Find where the given text appears and provide that cell's center as [x, y] coordinate. 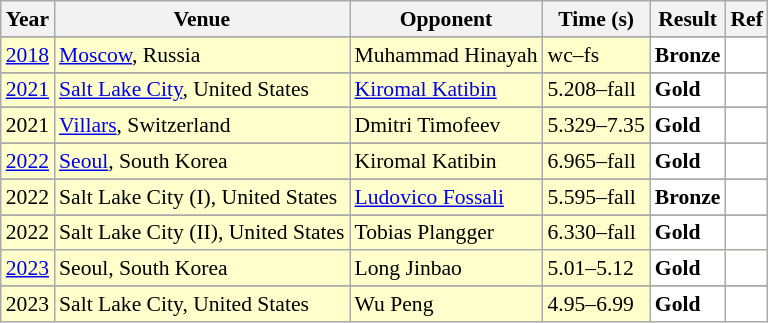
Villars, Switzerland [202, 126]
5.208–fall [596, 90]
Opponent [446, 19]
Long Jinbao [446, 269]
Muhammad Hinayah [446, 55]
Salt Lake City (II), United States [202, 233]
Year [28, 19]
Venue [202, 19]
Dmitri Timofeev [446, 126]
Time (s) [596, 19]
5.329–7.35 [596, 126]
Salt Lake City (I), United States [202, 197]
Ludovico Fossali [446, 197]
Ref [746, 19]
Tobias Plangger [446, 233]
5.01–5.12 [596, 269]
6.965–fall [596, 162]
5.595–fall [596, 197]
Wu Peng [446, 304]
6.330–fall [596, 233]
Result [688, 19]
Moscow, Russia [202, 55]
4.95–6.99 [596, 304]
wc–fs [596, 55]
2018 [28, 55]
